Return the [x, y] coordinate for the center point of the cell that contains the specified text.  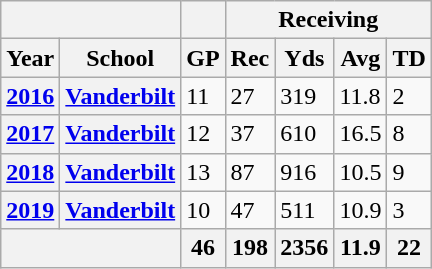
27 [250, 96]
11 [203, 96]
46 [203, 248]
319 [304, 96]
16.5 [360, 134]
8 [409, 134]
10.5 [360, 172]
Receiving [328, 20]
2019 [30, 210]
Rec [250, 58]
511 [304, 210]
87 [250, 172]
11.9 [360, 248]
3 [409, 210]
TD [409, 58]
10 [203, 210]
Avg [360, 58]
2016 [30, 96]
2 [409, 96]
22 [409, 248]
Yds [304, 58]
9 [409, 172]
2017 [30, 134]
47 [250, 210]
13 [203, 172]
12 [203, 134]
Year [30, 58]
10.9 [360, 210]
916 [304, 172]
37 [250, 134]
School [120, 58]
610 [304, 134]
2018 [30, 172]
198 [250, 248]
GP [203, 58]
11.8 [360, 96]
2356 [304, 248]
